Capture the cell that displays the provided text and extract its (x, y) central coordinate. 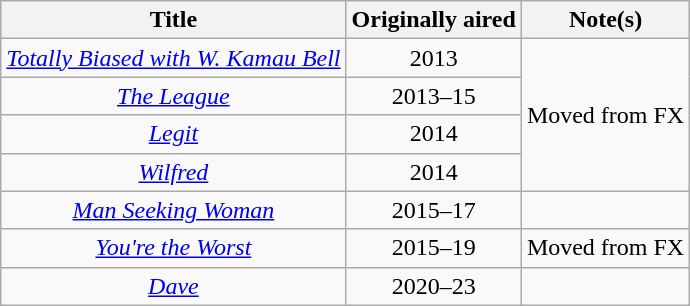
The League (174, 96)
2015–19 (434, 248)
2015–17 (434, 210)
You're the Worst (174, 248)
Totally Biased with W. Kamau Bell (174, 58)
2020–23 (434, 286)
Wilfred (174, 172)
Legit (174, 134)
Note(s) (605, 20)
2013 (434, 58)
Dave (174, 286)
Man Seeking Woman (174, 210)
Title (174, 20)
2013–15 (434, 96)
Originally aired (434, 20)
